Provide the (x, y) coordinate of the cell's center where the given text is located.  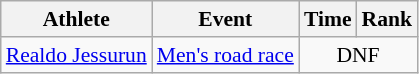
Event (226, 19)
Men's road race (226, 55)
Realdo Jessurun (76, 55)
Rank (388, 19)
DNF (358, 55)
Athlete (76, 19)
Time (328, 19)
